Pinpoint the cell where the given text exists, returning its [X, Y] midpoint coordinate. 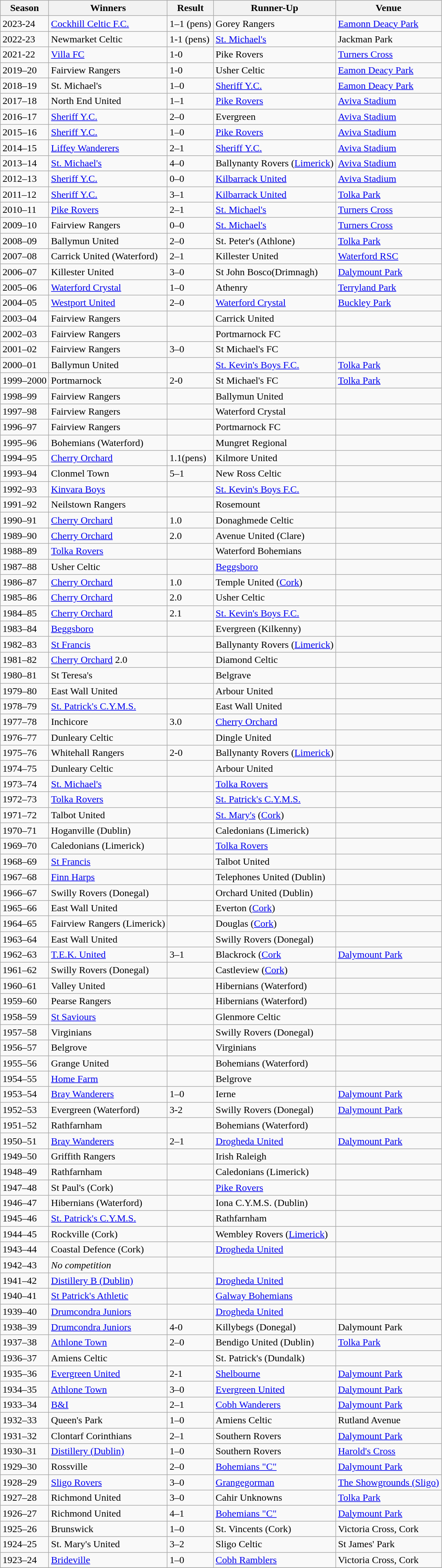
Valley United [108, 986]
2000–01 [24, 365]
1967–68 [24, 877]
1973–74 [24, 784]
Neilstown Rangers [108, 505]
1961–62 [24, 970]
Rutland Avenue [389, 1420]
Newmarket Celtic [108, 39]
Ierne [275, 1094]
1943–44 [24, 1250]
Westport United [108, 303]
Clontarf Corinthians [108, 1435]
1963–64 [24, 939]
Temple United (Cork) [275, 582]
1990–91 [24, 520]
1989–90 [24, 536]
Clonmel Town [108, 474]
1992–93 [24, 489]
Eamonn Deacy Park [389, 24]
1980–81 [24, 675]
Galway Bohemians [275, 1296]
Blackrock (Cork [275, 955]
Douglas (Cork) [275, 923]
2023-24 [24, 24]
Buckley Park [389, 303]
1942–43 [24, 1265]
1-1 (pens) [191, 39]
Brunswick [108, 1529]
St. Patrick's (Dundalk) [275, 1358]
Sligo Celtic [275, 1544]
Irish Raleigh [275, 1156]
Athenry [275, 287]
Evergreen (Waterford) [108, 1110]
2009–10 [24, 225]
1–1 [191, 101]
1947–48 [24, 1188]
Wembley Rovers (Limerick) [275, 1234]
3–2 [191, 1544]
Coastal Defence (Cork) [108, 1250]
1951–52 [24, 1125]
2002–03 [24, 334]
Distillery (Dublin) [108, 1451]
Glenmore Celtic [275, 1017]
Bendigo United (Dublin) [275, 1343]
T.E.K. United [108, 955]
Season [24, 8]
Everton (Cork) [275, 908]
4–0 [191, 163]
1938–39 [24, 1327]
2015–16 [24, 132]
1937–38 [24, 1343]
2004–05 [24, 303]
1993–94 [24, 474]
3.0 [191, 722]
Villa FC [108, 55]
1977–78 [24, 722]
1935–36 [24, 1374]
1954–55 [24, 1079]
Cobh Ramblers [275, 1560]
Orchard United (Dublin) [275, 892]
4-0 [191, 1327]
Castleview (Cork) [275, 970]
1928–29 [24, 1482]
Killybegs (Donegal) [275, 1327]
1950–51 [24, 1141]
Telephones United (Dublin) [275, 877]
Evergreen [275, 117]
Cherry Orchard 2.0 [108, 660]
1940–41 [24, 1296]
Rockville (Cork) [108, 1234]
Evergreen (Kilkenny) [275, 629]
2016–17 [24, 117]
Harold's Cross [389, 1451]
1981–82 [24, 660]
1934–35 [24, 1389]
Winners [108, 8]
1.1(pens) [191, 458]
2008–09 [24, 241]
Waterford RSC [389, 256]
Home Farm [108, 1079]
Whitehall Rangers [108, 753]
1927–28 [24, 1498]
1933–34 [24, 1405]
Inchicore [108, 722]
1983–84 [24, 629]
St Saviours [108, 1017]
North End United [108, 101]
1998–99 [24, 396]
1944–45 [24, 1234]
Waterford Bohemians [275, 551]
1929–30 [24, 1467]
Donaghmede Celtic [275, 520]
1924–25 [24, 1544]
1952–53 [24, 1110]
1982–83 [24, 644]
1957–58 [24, 1032]
Cahir Unknowns [275, 1498]
2001–02 [24, 349]
2018–19 [24, 86]
Grange United [108, 1063]
1984–85 [24, 613]
St Patrick's Athletic [108, 1296]
2022-23 [24, 39]
5–1 [191, 474]
2.1 [191, 613]
Liffey Wanderers [108, 148]
St James' Park [389, 1544]
Carrick United [275, 318]
1986–87 [24, 582]
No competition [108, 1265]
Queen's Park [108, 1420]
1953–54 [24, 1094]
St. Mary's United [108, 1544]
1930–31 [24, 1451]
Shelbourne [275, 1374]
Hoganville (Dublin) [108, 830]
1955–56 [24, 1063]
Cobh Wanderers [275, 1405]
2-1 [191, 1374]
Brideville [108, 1560]
1995–96 [24, 442]
1985–86 [24, 598]
1956–57 [24, 1048]
1932–33 [24, 1420]
Sligo Rovers [108, 1482]
2014–15 [24, 148]
1946–47 [24, 1203]
St. Mary's (Cork) [275, 815]
4–1 [191, 1513]
Kilmore United [275, 458]
Grangegorman [275, 1482]
2006–07 [24, 272]
1962–63 [24, 955]
2012–13 [24, 179]
1945–46 [24, 1219]
Rossville [108, 1467]
Fairview Rangers (Limerick) [108, 923]
Distillery B (Dublin) [108, 1281]
1959–60 [24, 1001]
1936–37 [24, 1358]
1997–98 [24, 411]
Terryland Park [389, 287]
1964–65 [24, 923]
Runner-Up [275, 8]
2010–11 [24, 210]
B&I [108, 1405]
St. Peter's (Athlone) [275, 241]
Avenue United (Clare) [275, 536]
Gorey Rangers [275, 24]
2013–14 [24, 163]
1976–77 [24, 738]
St John Bosco(Drimnagh) [275, 272]
1987–88 [24, 567]
1999–2000 [24, 380]
1923–24 [24, 1560]
St Paul's (Cork) [108, 1188]
2021-22 [24, 55]
1968–69 [24, 861]
1996–97 [24, 427]
1994–95 [24, 458]
Portmarnock [108, 380]
Kinvara Boys [108, 489]
2011–12 [24, 194]
1949–50 [24, 1156]
Cockhill Celtic F.C. [108, 24]
Dingle United [275, 738]
2007–08 [24, 256]
1939–40 [24, 1312]
3-2 [191, 1110]
Result [191, 8]
Jackman Park [389, 39]
1965–66 [24, 908]
1971–72 [24, 815]
2003–04 [24, 318]
2019–20 [24, 70]
St Teresa's [108, 675]
2005–06 [24, 287]
Iona C.Y.M.S. (Dublin) [275, 1203]
1941–42 [24, 1281]
Mungret Regional [275, 442]
1979–80 [24, 691]
Griffith Rangers [108, 1156]
Belgrave [275, 675]
1958–59 [24, 1017]
The Showgrounds (Sligo) [389, 1482]
1972–73 [24, 799]
Rosemount [275, 505]
1948–49 [24, 1172]
1–1 (pens) [191, 24]
1931–32 [24, 1435]
Venue [389, 8]
Finn Harps [108, 877]
1988–89 [24, 551]
1974–75 [24, 769]
St. Vincents (Cork) [275, 1529]
Pearse Rangers [108, 1001]
1926–27 [24, 1513]
1960–61 [24, 986]
1966–67 [24, 892]
1925–26 [24, 1529]
2017–18 [24, 101]
Diamond Celtic [275, 660]
1969–70 [24, 846]
1975–76 [24, 753]
1991–92 [24, 505]
New Ross Celtic [275, 474]
1978–79 [24, 707]
1970–71 [24, 830]
Carrick United (Waterford) [108, 256]
